For the text-containing cell, return its midpoint in [X, Y] coordinate format. 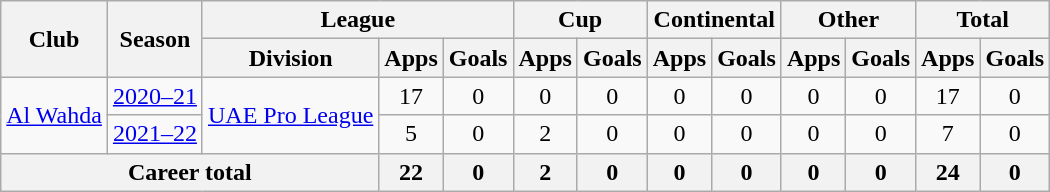
Al Wahda [54, 115]
Division [290, 58]
7 [948, 134]
5 [411, 134]
Other [848, 20]
League [358, 20]
2020–21 [154, 96]
Season [154, 39]
24 [948, 172]
UAE Pro League [290, 115]
Cup [580, 20]
22 [411, 172]
Career total [190, 172]
2021–22 [154, 134]
Total [983, 20]
Club [54, 39]
Continental [714, 20]
